Identify which cell holds the provided text, then report its [x, y] central coordinate. 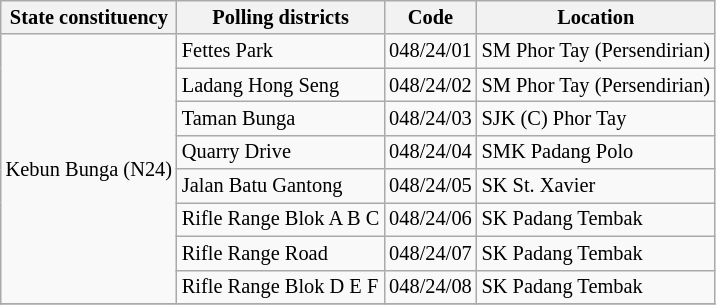
SMK Padang Polo [596, 152]
SK St. Xavier [596, 186]
Fettes Park [280, 51]
048/24/04 [430, 152]
048/24/06 [430, 219]
Rifle Range Blok D E F [280, 287]
048/24/05 [430, 186]
048/24/02 [430, 85]
048/24/03 [430, 118]
Jalan Batu Gantong [280, 186]
Ladang Hong Seng [280, 85]
Rifle Range Road [280, 253]
State constituency [89, 17]
Taman Bunga [280, 118]
Polling districts [280, 17]
Code [430, 17]
Kebun Bunga (N24) [89, 168]
Quarry Drive [280, 152]
048/24/01 [430, 51]
048/24/08 [430, 287]
SJK (C) Phor Tay [596, 118]
048/24/07 [430, 253]
Rifle Range Blok A B C [280, 219]
Location [596, 17]
